Output the [x, y] coordinate of the center of the cell containing the given text.  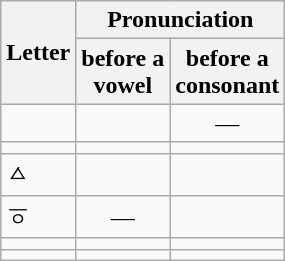
Pronunciation [180, 20]
before aconsonant [228, 72]
before avowel [123, 72]
ㅿ [38, 174]
Letter [38, 52]
ㆆ [38, 218]
